Provide the (X, Y) coordinate of the cell's center where the given text is located.  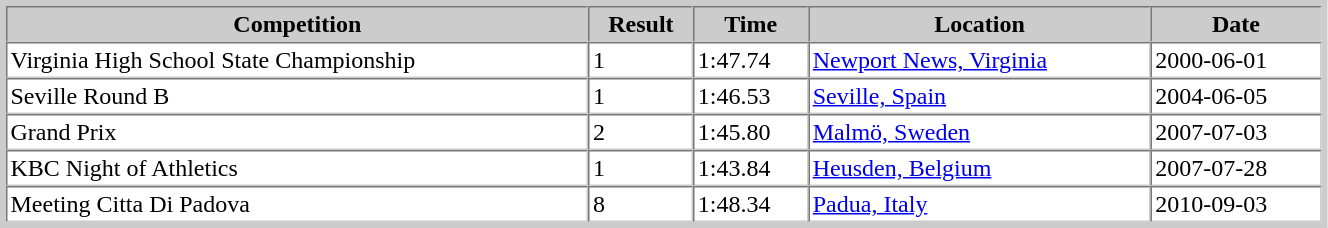
2 (642, 132)
Padua, Italy (980, 204)
1:48.34 (750, 204)
KBC Night of Athletics (298, 168)
2007-07-28 (1236, 168)
2010-09-03 (1236, 204)
2000-06-01 (1236, 60)
1:43.84 (750, 168)
Date (1236, 24)
1:47.74 (750, 60)
Seville Round B (298, 96)
1:46.53 (750, 96)
2007-07-03 (1236, 132)
Newport News, Virginia (980, 60)
Heusden, Belgium (980, 168)
2004-06-05 (1236, 96)
Virginia High School State Championship (298, 60)
Result (642, 24)
Time (750, 24)
Competition (298, 24)
Meeting Citta Di Padova (298, 204)
Seville, Spain (980, 96)
Malmö, Sweden (980, 132)
8 (642, 204)
Location (980, 24)
1:45.80 (750, 132)
Grand Prix (298, 132)
